Return (x, y) of the center of cell containing provided text 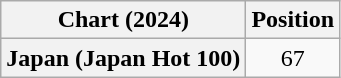
Position (293, 20)
Japan (Japan Hot 100) (124, 58)
Chart (2024) (124, 20)
67 (293, 58)
